Locate the cell with the specified text and output its (X, Y) center coordinate. 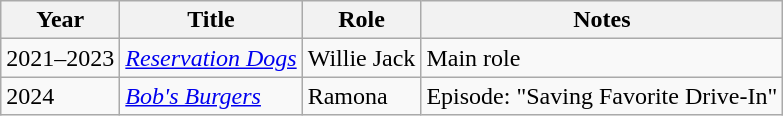
Notes (602, 20)
Episode: "Saving Favorite Drive-In" (602, 96)
Main role (602, 58)
Ramona (362, 96)
Title (211, 20)
Role (362, 20)
2021–2023 (60, 58)
Year (60, 20)
Willie Jack (362, 58)
Bob's Burgers (211, 96)
2024 (60, 96)
Reservation Dogs (211, 58)
